For the text-containing cell, return its midpoint in (x, y) coordinate format. 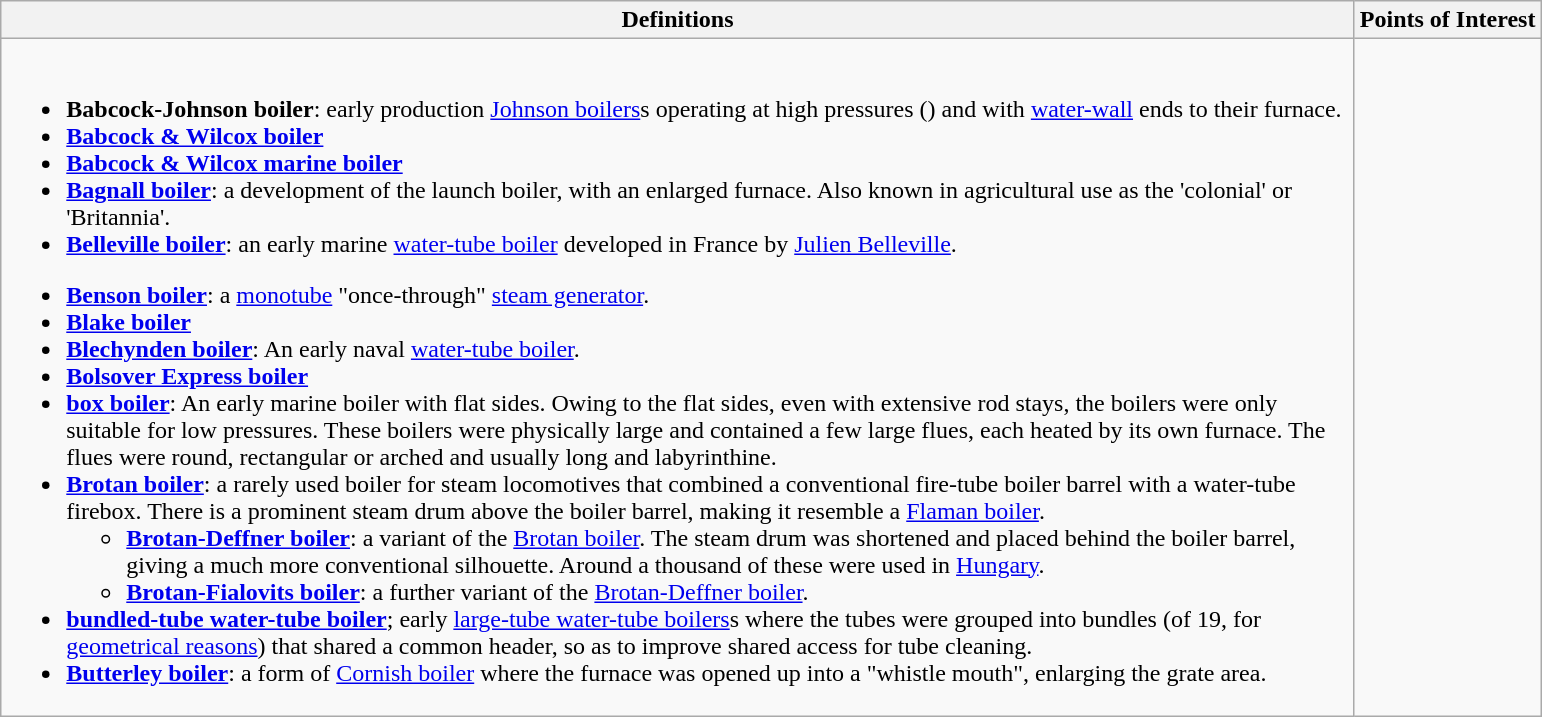
Points of Interest (1448, 20)
Definitions (678, 20)
